Return [x, y] of the center of cell containing provided text 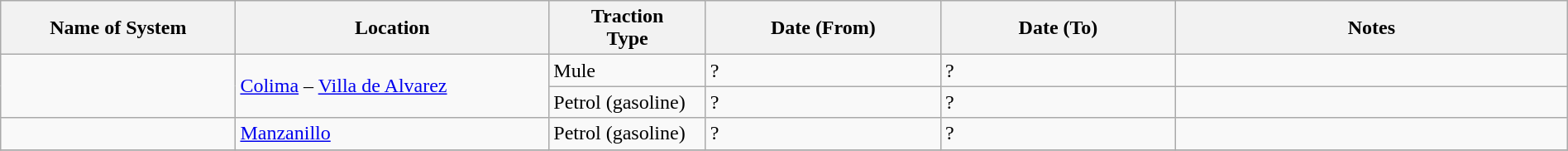
Manzanillo [392, 134]
Colima – Villa de Alvarez [392, 86]
Notes [1372, 28]
Date (From) [823, 28]
Mule [627, 71]
Location [392, 28]
Name of System [118, 28]
Date (To) [1058, 28]
TractionType [627, 28]
